From the cell containing the given text, extract its center point as [X, Y] coordinate. 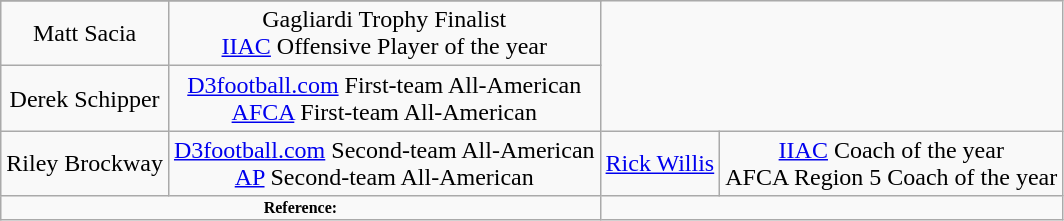
Riley Brockway [85, 164]
Derek Schipper [85, 98]
Rick Willis [660, 164]
D3football.com Second-team All-AmericanAP Second-team All-American [384, 164]
IIAC Coach of the yearAFCA Region 5 Coach of the year [892, 164]
Gagliardi Trophy FinalistIIAC Offensive Player of the year [384, 34]
Reference: [300, 208]
D3football.com First-team All-AmericanAFCA First-team All-American [384, 98]
Matt Sacia [85, 34]
